Return the (X, Y) coordinate for the center point of the cell that contains the specified text.  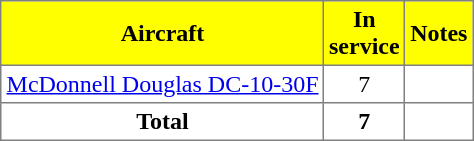
Total (162, 122)
Aircraft (162, 33)
McDonnell Douglas DC-10-30F (162, 84)
Notes (439, 33)
In service (364, 33)
